Extract the (x, y) coordinate from the center of the cell holding the provided text.  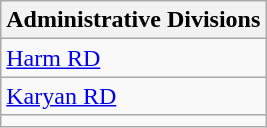
Administrative Divisions (134, 20)
Harm RD (134, 58)
Karyan RD (134, 96)
